Provide the [X, Y] coordinate of the cell's center where the given text is located.  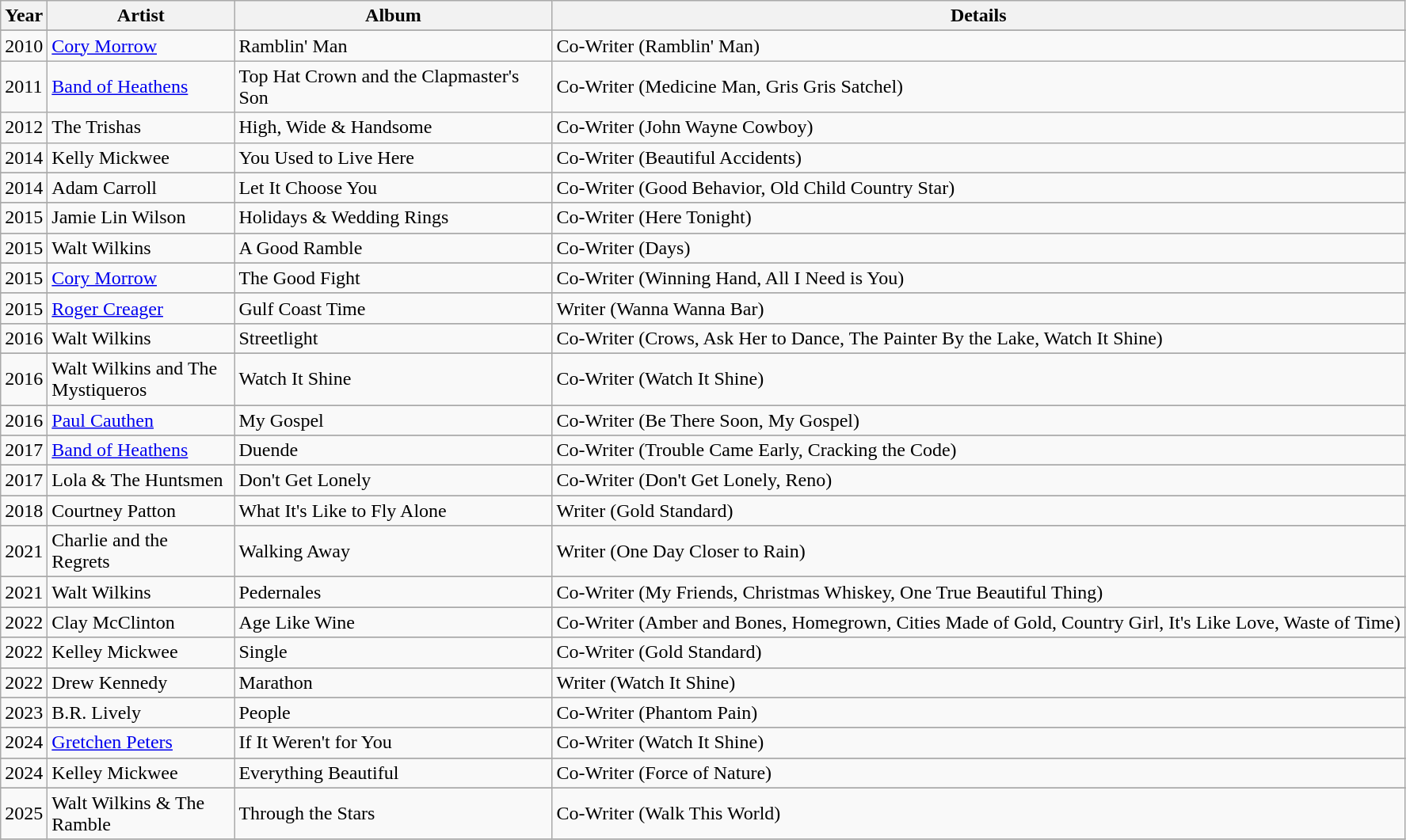
High, Wide & Handsome [393, 127]
Lola & The Huntsmen [141, 481]
Duende [393, 450]
2018 [24, 511]
Co-Writer (Walk This World) [979, 814]
Walt Wilkins and The Mystiqueros [141, 378]
2012 [24, 127]
2011 [24, 87]
Walt Wilkins & The Ramble [141, 814]
The Trishas [141, 127]
Charlie and the Regrets [141, 551]
Streetlight [393, 338]
Single [393, 652]
Don't Get Lonely [393, 481]
Drew Kennedy [141, 682]
Co-Writer (John Wayne Cowboy) [979, 127]
Walking Away [393, 551]
Top Hat Crown and the Clapmaster's Son [393, 87]
What It's Like to Fly Alone [393, 511]
Writer (Wanna Wanna Bar) [979, 308]
Watch It Shine [393, 378]
Holidays & Wedding Rings [393, 218]
Ramblin' Man [393, 46]
Co-Writer (Medicine Man, Gris Gris Satchel) [979, 87]
2025 [24, 814]
Co-Writer (Force of Nature) [979, 773]
Co-Writer (Don't Get Lonely, Reno) [979, 481]
People [393, 713]
Clay McClinton [141, 622]
You Used to Live Here [393, 158]
Artist [141, 16]
Co-Writer (Here Tonight) [979, 218]
Co-Writer (Winning Hand, All I Need is You) [979, 278]
Year [24, 16]
Co-Writer (Ramblin' Man) [979, 46]
Let It Choose You [393, 188]
Co-Writer (Good Behavior, Old Child Country Star) [979, 188]
Adam Carroll [141, 188]
If It Weren't for You [393, 743]
Writer (One Day Closer to Rain) [979, 551]
Co-Writer (My Friends, Christmas Whiskey, One True Beautiful Thing) [979, 592]
Co-Writer (Crows, Ask Her to Dance, The Painter By the Lake, Watch It Shine) [979, 338]
Roger Creager [141, 308]
Album [393, 16]
B.R. Lively [141, 713]
Writer (Gold Standard) [979, 511]
Gulf Coast Time [393, 308]
Gretchen Peters [141, 743]
Jamie Lin Wilson [141, 218]
The Good Fight [393, 278]
Writer (Watch It Shine) [979, 682]
A Good Ramble [393, 248]
Through the Stars [393, 814]
Co-Writer (Gold Standard) [979, 652]
Details [979, 16]
My Gospel [393, 420]
Co-Writer (Be There Soon, My Gospel) [979, 420]
Kelly Mickwee [141, 158]
Co-Writer (Beautiful Accidents) [979, 158]
Pedernales [393, 592]
Co-Writer (Days) [979, 248]
Co-Writer (Phantom Pain) [979, 713]
2023 [24, 713]
Co-Writer (Trouble Came Early, Cracking the Code) [979, 450]
Age Like Wine [393, 622]
2010 [24, 46]
Co-Writer (Amber and Bones, Homegrown, Cities Made of Gold, Country Girl, It's Like Love, Waste of Time) [979, 622]
Everything Beautiful [393, 773]
Paul Cauthen [141, 420]
Courtney Patton [141, 511]
Marathon [393, 682]
